Capture the cell that displays the provided text and extract its [X, Y] central coordinate. 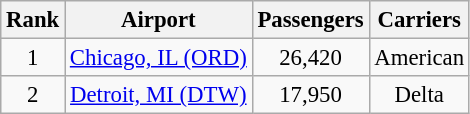
Detroit, MI (DTW) [159, 95]
American [419, 58]
2 [33, 95]
Rank [33, 20]
Carriers [419, 20]
Airport [159, 20]
Passengers [310, 20]
1 [33, 58]
Delta [419, 95]
Chicago, IL (ORD) [159, 58]
26,420 [310, 58]
17,950 [310, 95]
